Detect which cell encompasses the target text, then output its (x, y) center coordinate. 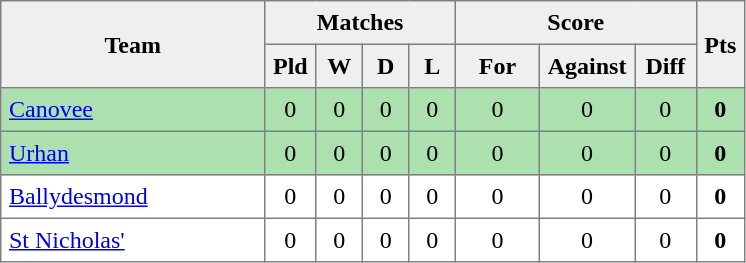
Team (133, 44)
Against (586, 66)
D (385, 66)
L (432, 66)
Canovee (133, 110)
Matches (360, 23)
Score (576, 23)
Pts (720, 44)
Pld (290, 66)
Urhan (133, 153)
Diff (666, 66)
St Nicholas' (133, 240)
W (339, 66)
For (497, 66)
Ballydesmond (133, 197)
